Find where the given text appears and provide that cell's center as [X, Y] coordinate. 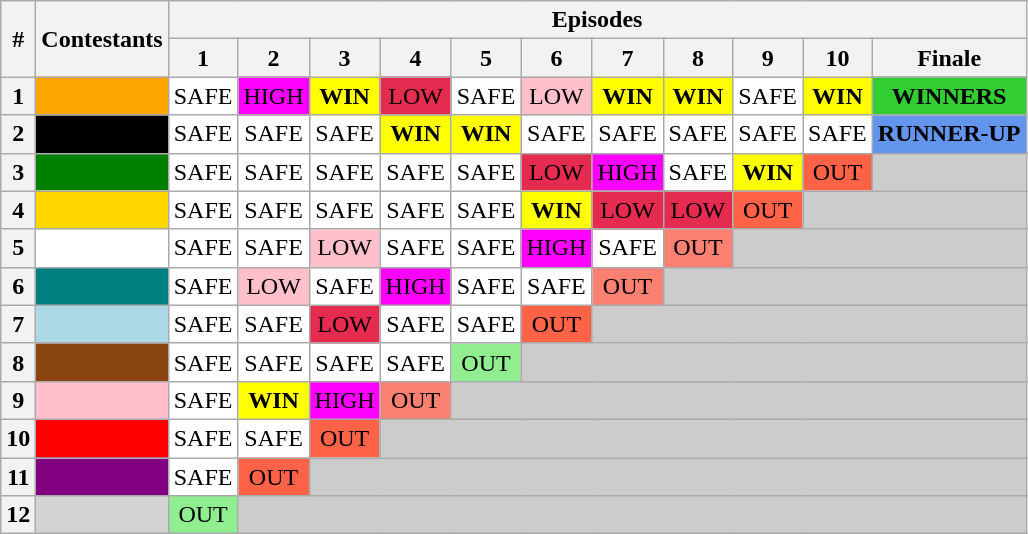
WINNERS [949, 96]
Finale [949, 58]
RUNNER-UP [949, 134]
Contestants [102, 39]
Episodes [597, 20]
11 [18, 477]
12 [18, 515]
# [18, 39]
